For the text-containing cell, return its midpoint in [x, y] coordinate format. 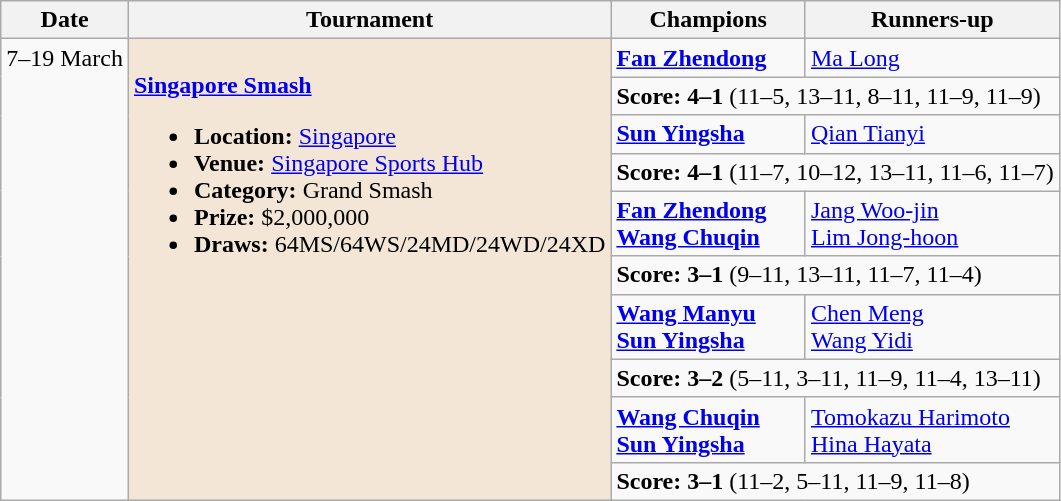
Wang Manyu Sun Yingsha [708, 326]
Fan Zhendong Wang Chuqin [708, 224]
Fan Zhendong [708, 58]
Tomokazu Harimoto Hina Hayata [932, 430]
Score: 3–2 (5–11, 3–11, 11–9, 11–4, 13–11) [835, 378]
Jang Woo-jin Lim Jong-hoon [932, 224]
Score: 4–1 (11–5, 13–11, 8–11, 11–9, 11–9) [835, 96]
7–19 March [65, 270]
Singapore SmashLocation: SingaporeVenue: Singapore Sports HubCategory: Grand SmashPrize: $2,000,000Draws: 64MS/64WS/24MD/24WD/24XD [369, 270]
Ma Long [932, 58]
Wang Chuqin Sun Yingsha [708, 430]
Runners-up [932, 20]
Qian Tianyi [932, 134]
Score: 3–1 (9–11, 13–11, 11–7, 11–4) [835, 275]
Score: 3–1 (11–2, 5–11, 11–9, 11–8) [835, 481]
Score: 4–1 (11–7, 10–12, 13–11, 11–6, 11–7) [835, 172]
Champions [708, 20]
Date [65, 20]
Tournament [369, 20]
Sun Yingsha [708, 134]
Chen Meng Wang Yidi [932, 326]
